Detect which cell encompasses the target text, then output its (X, Y) center coordinate. 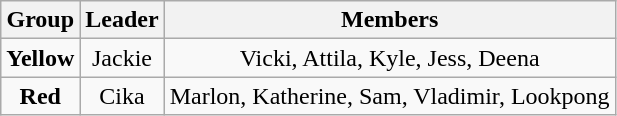
Vicki, Attila, Kyle, Jess, Deena (390, 58)
Leader (122, 20)
Yellow (40, 58)
Jackie (122, 58)
Marlon, Katherine, Sam, Vladimir, Lookpong (390, 96)
Cika (122, 96)
Red (40, 96)
Group (40, 20)
Members (390, 20)
